Capture the cell that displays the provided text and extract its [X, Y] central coordinate. 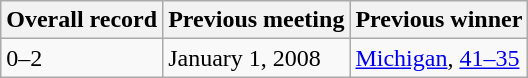
Previous meeting [256, 20]
Overall record [82, 20]
0–2 [82, 58]
January 1, 2008 [256, 58]
Michigan, 41–35 [439, 58]
Previous winner [439, 20]
